Detect which cell encompasses the target text, then output its (X, Y) center coordinate. 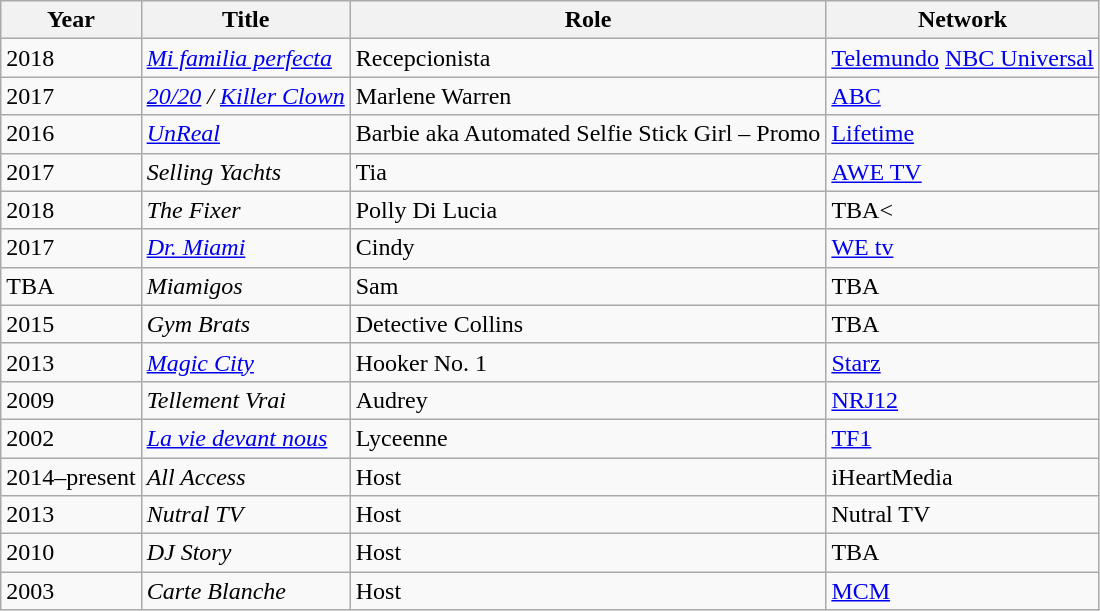
Network (962, 20)
Gym Brats (246, 324)
ABC (962, 96)
MCM (962, 591)
Detective Collins (588, 324)
Cindy (588, 248)
2002 (71, 438)
AWE TV (962, 172)
Miamigos (246, 286)
Mi familia perfecta (246, 58)
2014–present (71, 477)
Recepcionista (588, 58)
2015 (71, 324)
Tia (588, 172)
UnReal (246, 134)
Carte Blanche (246, 591)
Barbie aka Automated Selfie Stick Girl – Promo (588, 134)
DJ Story (246, 553)
Role (588, 20)
Year (71, 20)
NRJ12 (962, 400)
Marlene Warren (588, 96)
The Fixer (246, 210)
TF1 (962, 438)
Selling Yachts (246, 172)
Tellement Vrai (246, 400)
TBA< (962, 210)
Polly Di Lucia (588, 210)
Title (246, 20)
Dr. Miami (246, 248)
Hooker No. 1 (588, 362)
Lyceenne (588, 438)
2010 (71, 553)
Lifetime (962, 134)
2003 (71, 591)
Audrey (588, 400)
All Access (246, 477)
Magic City (246, 362)
iHeartMedia (962, 477)
Telemundo NBC Universal (962, 58)
20/20 / Killer Clown (246, 96)
La vie devant nous (246, 438)
Sam (588, 286)
Starz (962, 362)
WE tv (962, 248)
2009 (71, 400)
2016 (71, 134)
